Output the [x, y] coordinate of the center of the cell containing the given text.  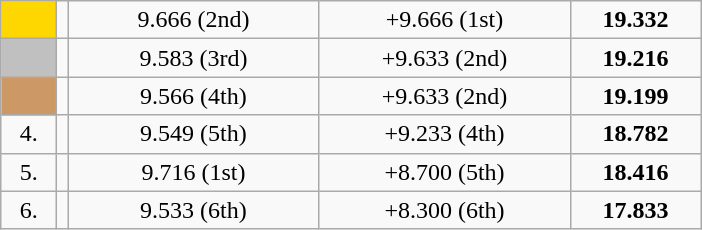
9.549 (5th) [194, 134]
17.833 [636, 210]
19.332 [636, 20]
+9.233 (4th) [444, 134]
9.566 (4th) [194, 96]
19.199 [636, 96]
9.533 (6th) [194, 210]
+9.666 (1st) [444, 20]
19.216 [636, 58]
18.782 [636, 134]
9.666 (2nd) [194, 20]
+8.700 (5th) [444, 172]
4. [29, 134]
6. [29, 210]
9.583 (3rd) [194, 58]
+8.300 (6th) [444, 210]
5. [29, 172]
9.716 (1st) [194, 172]
18.416 [636, 172]
